Output the [X, Y] coordinate of the center of the cell containing the given text.  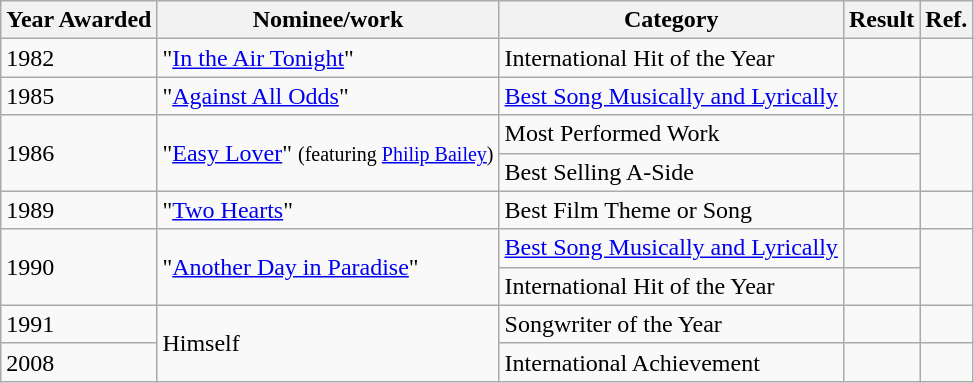
Result [881, 20]
"Against All Odds" [328, 96]
"Another Day in Paradise" [328, 267]
1986 [79, 153]
"Easy Lover" (featuring Philip Bailey) [328, 153]
"In the Air Tonight" [328, 58]
1989 [79, 210]
1982 [79, 58]
Songwriter of the Year [671, 324]
Most Performed Work [671, 134]
2008 [79, 362]
1990 [79, 267]
1985 [79, 96]
Year Awarded [79, 20]
Best Selling A-Side [671, 172]
Category [671, 20]
1991 [79, 324]
Nominee/work [328, 20]
"Two Hearts" [328, 210]
Ref. [946, 20]
Himself [328, 343]
Best Film Theme or Song [671, 210]
International Achievement [671, 362]
